Determine the [X, Y] coordinate at the center of the cell enclosing the given text.  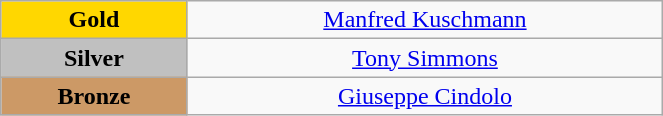
Tony Simmons [425, 58]
Giuseppe Cindolo [425, 96]
Bronze [94, 96]
Silver [94, 58]
Manfred Kuschmann [425, 20]
Gold [94, 20]
